Capture the cell that displays the provided text and extract its [x, y] central coordinate. 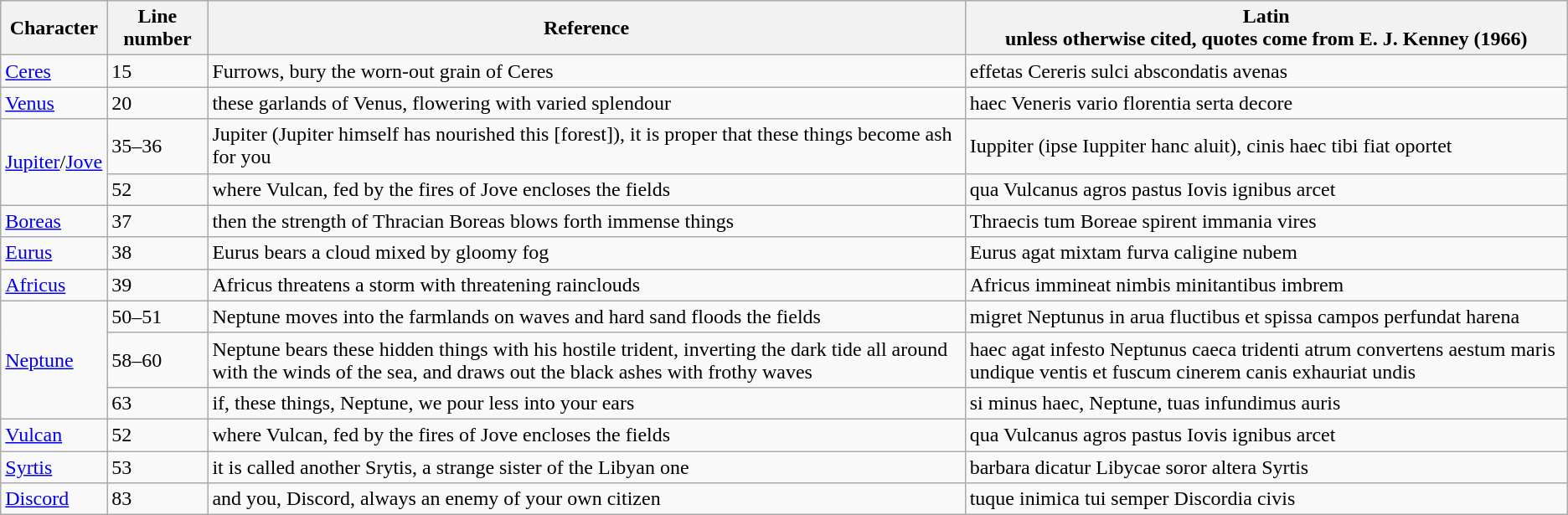
Vulcan [54, 435]
barbara dicatur Libycae soror altera Syrtis [1266, 466]
38 [157, 253]
Latinunless otherwise cited, quotes come from E. J. Kenney (1966) [1266, 28]
effetas Cereris sulci abscondatis avenas [1266, 71]
37 [157, 221]
haec Veneris vario florentia serta decore [1266, 103]
Discord [54, 499]
Africus immineat nimbis minitantibus imbrem [1266, 285]
Eurus bears a cloud mixed by gloomy fog [586, 253]
39 [157, 285]
Iuppiter (ipse Iuppiter hanc aluit), cinis haec tibi fiat oportet [1266, 146]
si minus haec, Neptune, tuas infundimus auris [1266, 403]
53 [157, 466]
Syrtis [54, 466]
Character [54, 28]
Thraecis tum Boreae spirent immania vires [1266, 221]
it is called another Srytis, a strange sister of the Libyan one [586, 466]
Jupiter (Jupiter himself has nourished this [forest]), it is proper that these things become ash for you [586, 146]
Neptune moves into the farmlands on waves and hard sand floods the fields [586, 317]
Jupiter/Jove [54, 162]
Eurus [54, 253]
and you, Discord, always an enemy of your own citizen [586, 499]
migret Neptunus in arua fluctibus et spissa campos perfundat harena [1266, 317]
haec agat infesto Neptunus caeca tridenti atrum convertens aestum maris undique ventis et fuscum cinerem canis exhauriat undis [1266, 360]
83 [157, 499]
Africus threatens a storm with threatening rainclouds [586, 285]
20 [157, 103]
Venus [54, 103]
50–51 [157, 317]
58–60 [157, 360]
Reference [586, 28]
Boreas [54, 221]
then the strength of Thracian Boreas blows forth immense things [586, 221]
Furrows, bury the worn-out grain of Ceres [586, 71]
63 [157, 403]
Eurus agat mixtam furva caligine nubem [1266, 253]
Ceres [54, 71]
Neptune [54, 360]
tuque inimica tui semper Discordia civis [1266, 499]
these garlands of Venus, flowering with varied splendour [586, 103]
15 [157, 71]
Line number [157, 28]
Africus [54, 285]
if, these things, Neptune, we pour less into your ears [586, 403]
35–36 [157, 146]
